Pinpoint the cell where the given text exists, returning its (X, Y) midpoint coordinate. 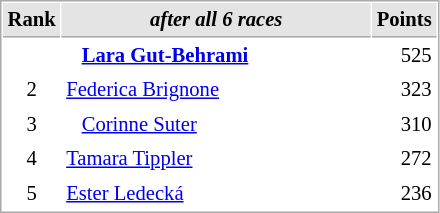
5 (32, 194)
Federica Brignone (216, 90)
3 (32, 124)
310 (404, 124)
Ester Ledecká (216, 194)
272 (404, 158)
4 (32, 158)
323 (404, 90)
236 (404, 194)
after all 6 races (216, 20)
2 (32, 90)
Corinne Suter (216, 124)
Tamara Tippler (216, 158)
525 (404, 56)
Rank (32, 20)
Lara Gut-Behrami (216, 56)
Points (404, 20)
